Identify which cell holds the provided text, then report its [x, y] central coordinate. 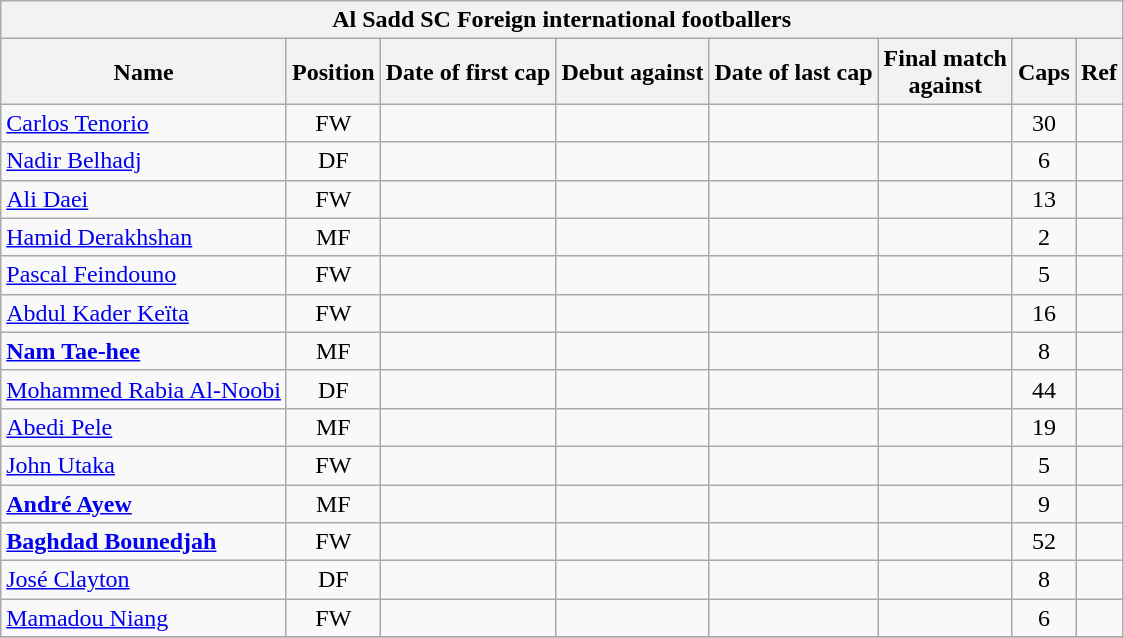
19 [1044, 427]
Abdul Kader Keïta [144, 313]
Caps [1044, 72]
2 [1044, 237]
13 [1044, 199]
André Ayew [144, 503]
30 [1044, 123]
Nadir Belhadj [144, 161]
Name [144, 72]
Mohammed Rabia Al-Noobi [144, 389]
Final matchagainst [945, 72]
Hamid Derakhshan [144, 237]
9 [1044, 503]
52 [1044, 542]
Al Sadd SC Foreign international footballers [562, 20]
Abedi Pele [144, 427]
Date of last cap [794, 72]
Baghdad Bounedjah [144, 542]
Mamadou Niang [144, 618]
Debut against [632, 72]
Pascal Feindouno [144, 275]
Ali Daei [144, 199]
John Utaka [144, 465]
Carlos Tenorio [144, 123]
Nam Tae-hee [144, 351]
Ref [1100, 72]
Date of first cap [468, 72]
44 [1044, 389]
Position [333, 72]
16 [1044, 313]
José Clayton [144, 580]
